Locate the cell with the specified text and output its (X, Y) center coordinate. 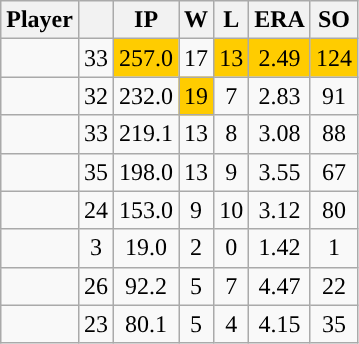
80.1 (146, 324)
91 (334, 96)
4 (232, 324)
219.1 (146, 134)
2.49 (280, 58)
17 (196, 58)
32 (96, 96)
67 (334, 172)
88 (334, 134)
W (196, 20)
1 (334, 248)
92.2 (146, 286)
3.12 (280, 210)
3 (96, 248)
232.0 (146, 96)
26 (96, 286)
10 (232, 210)
SO (334, 20)
L (232, 20)
3.55 (280, 172)
ERA (280, 20)
4.15 (280, 324)
24 (96, 210)
19.0 (146, 248)
124 (334, 58)
153.0 (146, 210)
198.0 (146, 172)
23 (96, 324)
Player (40, 20)
2 (196, 248)
257.0 (146, 58)
1.42 (280, 248)
4.47 (280, 286)
80 (334, 210)
2.83 (280, 96)
8 (232, 134)
0 (232, 248)
19 (196, 96)
IP (146, 20)
3.08 (280, 134)
22 (334, 286)
